Determine the [X, Y] coordinate at the center of the cell enclosing the given text.  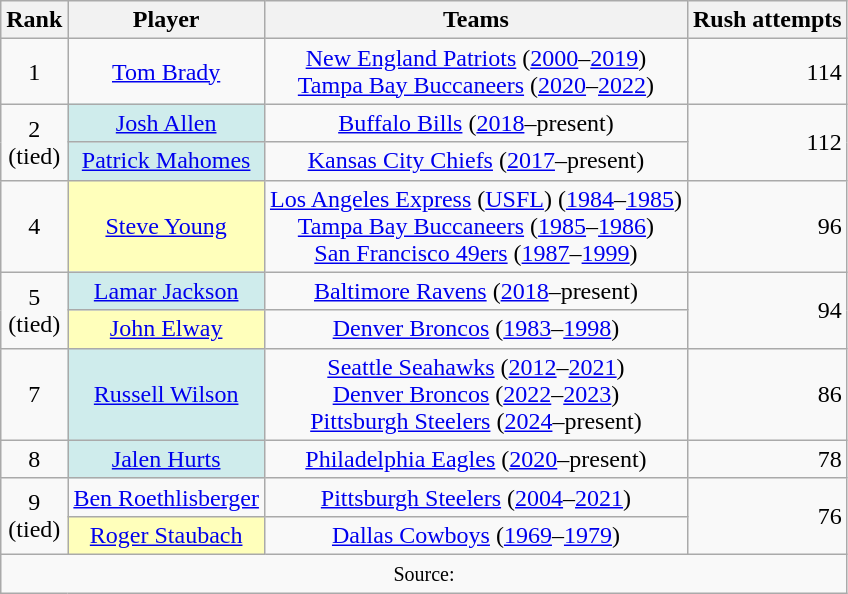
Patrick Mahomes [166, 161]
86 [767, 394]
Dallas Cowboys (1969–1979) [476, 535]
Source: [424, 573]
Steve Young [166, 226]
5(tied) [34, 310]
112 [767, 142]
Josh Allen [166, 123]
Los Angeles Express (USFL) (1984–1985)Tampa Bay Buccaneers (1985–1986)San Francisco 49ers (1987–1999) [476, 226]
1 [34, 72]
9(tied) [34, 516]
7 [34, 394]
96 [767, 226]
Baltimore Ravens (2018–present) [476, 291]
114 [767, 72]
Player [166, 20]
Buffalo Bills (2018–present) [476, 123]
New England Patriots (2000–2019) Tampa Bay Buccaneers (2020–2022) [476, 72]
8 [34, 459]
Teams [476, 20]
Pittsburgh Steelers (2004–2021) [476, 497]
Russell Wilson [166, 394]
Seattle Seahawks (2012–2021)Denver Broncos (2022–2023)Pittsburgh Steelers (2024–present) [476, 394]
Lamar Jackson [166, 291]
Rank [34, 20]
Rush attempts [767, 20]
2(tied) [34, 142]
Denver Broncos (1983–1998) [476, 329]
Tom Brady [166, 72]
94 [767, 310]
Ben Roethlisberger [166, 497]
John Elway [166, 329]
Jalen Hurts [166, 459]
Philadelphia Eagles (2020–present) [476, 459]
Kansas City Chiefs (2017–present) [476, 161]
Roger Staubach [166, 535]
76 [767, 516]
4 [34, 226]
78 [767, 459]
